Determine the [X, Y] coordinate at the center of the cell enclosing the given text.  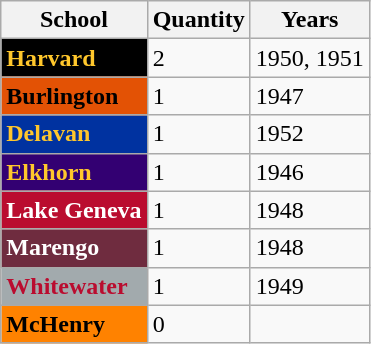
McHenry [74, 324]
Marengo [74, 248]
School [74, 20]
1949 [310, 286]
1952 [310, 134]
1946 [310, 172]
Burlington [74, 96]
1950, 1951 [310, 58]
Whitewater [74, 286]
2 [198, 58]
Delavan [74, 134]
0 [198, 324]
Years [310, 20]
Elkhorn [74, 172]
Harvard [74, 58]
1947 [310, 96]
Lake Geneva [74, 210]
Quantity [198, 20]
